Provide the [X, Y] coordinate of the cell's center where the given text is located.  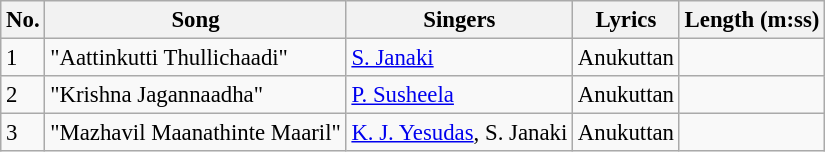
S. Janaki [459, 58]
K. J. Yesudas, S. Janaki [459, 133]
"Krishna Jagannaadha" [196, 95]
1 [23, 58]
Length (m:ss) [752, 20]
Song [196, 20]
No. [23, 20]
Singers [459, 20]
2 [23, 95]
Lyrics [626, 20]
P. Susheela [459, 95]
3 [23, 133]
"Mazhavil Maanathinte Maaril" [196, 133]
"Aattinkutti Thullichaadi" [196, 58]
